Return [x, y] of the center of cell containing provided text 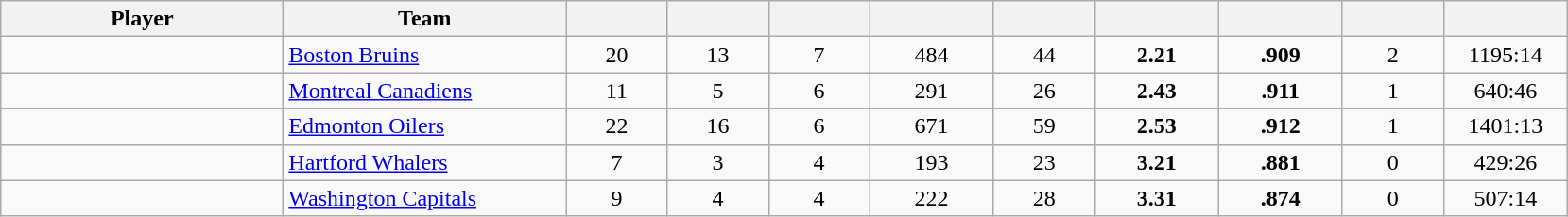
671 [932, 126]
13 [718, 55]
.912 [1280, 126]
Montreal Canadiens [425, 91]
Player [142, 19]
23 [1043, 162]
1401:13 [1505, 126]
2.43 [1157, 91]
Washington Capitals [425, 198]
59 [1043, 126]
Edmonton Oilers [425, 126]
429:26 [1505, 162]
2 [1393, 55]
.909 [1280, 55]
507:14 [1505, 198]
193 [932, 162]
2.53 [1157, 126]
5 [718, 91]
.874 [1280, 198]
Hartford Whalers [425, 162]
3.21 [1157, 162]
3 [718, 162]
484 [932, 55]
.881 [1280, 162]
291 [932, 91]
20 [616, 55]
11 [616, 91]
26 [1043, 91]
28 [1043, 198]
44 [1043, 55]
222 [932, 198]
2.21 [1157, 55]
Boston Bruins [425, 55]
640:46 [1505, 91]
Team [425, 19]
.911 [1280, 91]
1195:14 [1505, 55]
16 [718, 126]
9 [616, 198]
22 [616, 126]
3.31 [1157, 198]
